Extract the (X, Y) coordinate from the center of the cell holding the provided text.  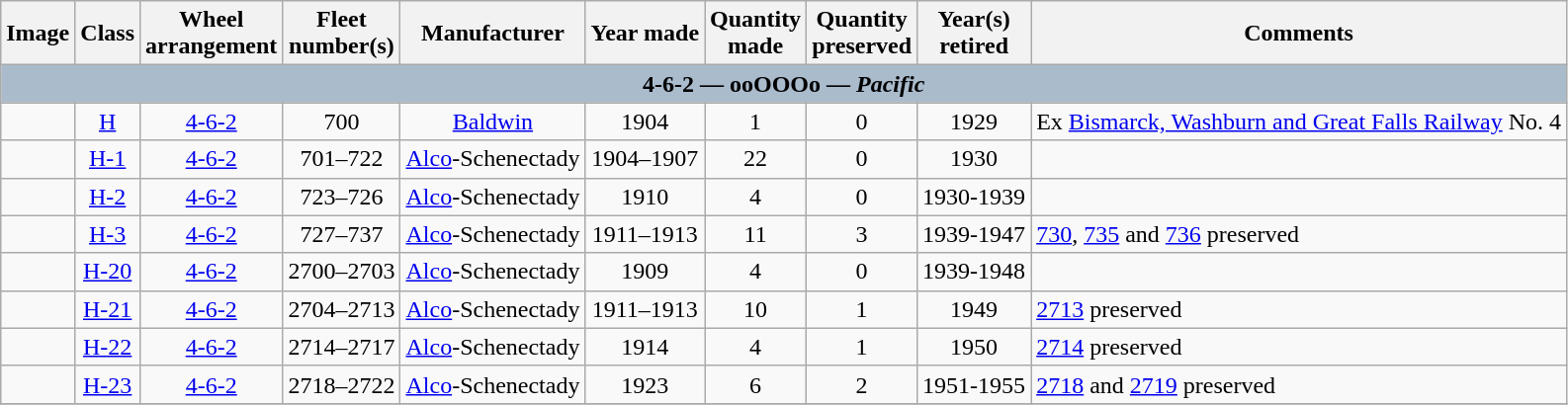
1914 (645, 347)
2714 preserved (1299, 347)
2704–2713 (342, 309)
1939-1947 (975, 234)
1949 (975, 309)
H-20 (108, 272)
1939-1948 (975, 272)
Image (38, 34)
2718–2722 (342, 384)
4-6-2 — ooOOOo — Pacific (784, 84)
11 (755, 234)
Ex Bismarck, Washburn and Great Falls Railway No. 4 (1299, 121)
H-23 (108, 384)
H-2 (108, 197)
2713 preserved (1299, 309)
H-1 (108, 159)
Baldwin (492, 121)
1951-1955 (975, 384)
3 (862, 234)
727–737 (342, 234)
730, 735 and 736 preserved (1299, 234)
701–722 (342, 159)
1904–1907 (645, 159)
2700–2703 (342, 272)
2 (862, 384)
1930 (975, 159)
6 (755, 384)
1950 (975, 347)
H-22 (108, 347)
22 (755, 159)
H-3 (108, 234)
H (108, 121)
Quantitypreserved (862, 34)
H-21 (108, 309)
Year(s)retired (975, 34)
Fleetnumber(s) (342, 34)
Wheelarrangement (212, 34)
700 (342, 121)
2714–2717 (342, 347)
Quantitymade (755, 34)
1929 (975, 121)
1904 (645, 121)
10 (755, 309)
Class (108, 34)
1930-1939 (975, 197)
Manufacturer (492, 34)
723–726 (342, 197)
1909 (645, 272)
2718 and 2719 preserved (1299, 384)
Year made (645, 34)
1923 (645, 384)
Comments (1299, 34)
1910 (645, 197)
